Detect which cell encompasses the target text, then output its (x, y) center coordinate. 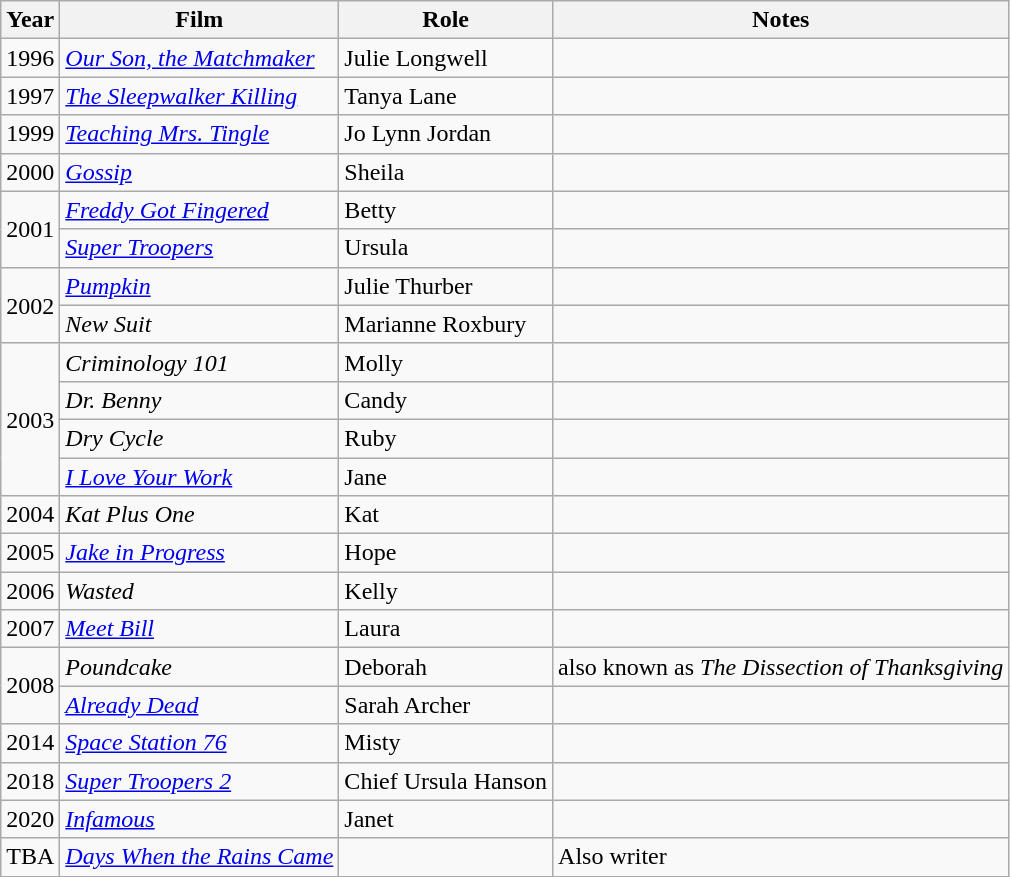
Ruby (446, 438)
New Suit (200, 324)
I Love Your Work (200, 477)
Laura (446, 629)
Dry Cycle (200, 438)
Julie Thurber (446, 286)
2000 (30, 172)
Marianne Roxbury (446, 324)
1997 (30, 96)
Already Dead (200, 705)
Super Troopers 2 (200, 781)
2001 (30, 229)
Also writer (781, 857)
Chief Ursula Hanson (446, 781)
Misty (446, 743)
Kelly (446, 591)
Film (200, 20)
Candy (446, 400)
2004 (30, 515)
Tanya Lane (446, 96)
2008 (30, 686)
TBA (30, 857)
1996 (30, 58)
Criminology 101 (200, 362)
Teaching Mrs. Tingle (200, 134)
Jo Lynn Jordan (446, 134)
Molly (446, 362)
Poundcake (200, 667)
Our Son, the Matchmaker (200, 58)
2006 (30, 591)
2005 (30, 553)
Infamous (200, 819)
2007 (30, 629)
2003 (30, 419)
Betty (446, 210)
Dr. Benny (200, 400)
Ursula (446, 248)
Janet (446, 819)
2002 (30, 305)
Sarah Archer (446, 705)
Year (30, 20)
Jake in Progress (200, 553)
Role (446, 20)
Kat (446, 515)
Freddy Got Fingered (200, 210)
Deborah (446, 667)
Days When the Rains Came (200, 857)
Jane (446, 477)
2018 (30, 781)
Notes (781, 20)
Kat Plus One (200, 515)
Super Troopers (200, 248)
Meet Bill (200, 629)
Pumpkin (200, 286)
1999 (30, 134)
The Sleepwalker Killing (200, 96)
2014 (30, 743)
Wasted (200, 591)
Gossip (200, 172)
Space Station 76 (200, 743)
Hope (446, 553)
also known as The Dissection of Thanksgiving (781, 667)
Julie Longwell (446, 58)
2020 (30, 819)
Sheila (446, 172)
